Extract the [X, Y] coordinate from the center of the cell holding the provided text.  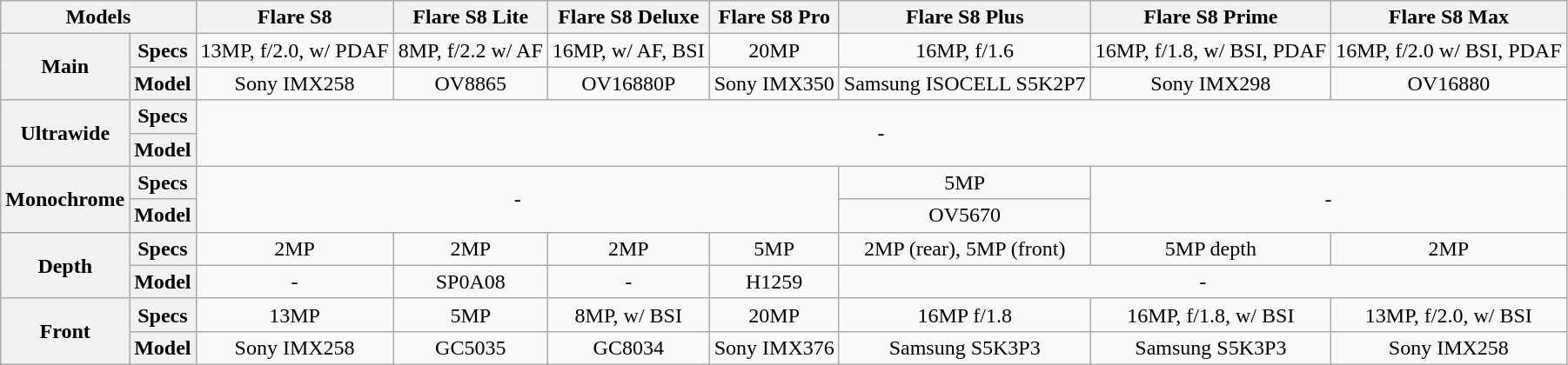
16MP, f/2.0 w/ BSI, PDAF [1449, 50]
Flare S8 [294, 17]
Depth [65, 265]
Flare S8 Prime [1210, 17]
Monochrome [65, 199]
OV5670 [964, 216]
OV16880 [1449, 83]
H1259 [774, 282]
Main [65, 67]
13MP, f/2.0, w/ BSI [1449, 315]
16MP, f/1.8, w/ BSI, PDAF [1210, 50]
16MP, w/ AF, BSI [628, 50]
16MP, f/1.8, w/ BSI [1210, 315]
Front [65, 331]
Ultrawide [65, 133]
Samsung ISOCELL S5K2P7 [964, 83]
13MP, f/2.0, w/ PDAF [294, 50]
8MP, f/2.2 w/ AF [470, 50]
16MP f/1.8 [964, 315]
SP0A08 [470, 282]
GC5035 [470, 348]
2MP (rear), 5MP (front) [964, 249]
Sony IMX298 [1210, 83]
8MP, w/ BSI [628, 315]
13MP [294, 315]
Flare S8 Max [1449, 17]
5MP depth [1210, 249]
Flare S8 Deluxe [628, 17]
Models [98, 17]
OV8865 [470, 83]
16MP, f/1.6 [964, 50]
GC8034 [628, 348]
OV16880P [628, 83]
Sony IMX376 [774, 348]
Flare S8 Plus [964, 17]
Flare S8 Pro [774, 17]
Flare S8 Lite [470, 17]
Sony IMX350 [774, 83]
